Provide the [X, Y] coordinate of the cell's center where the given text is located.  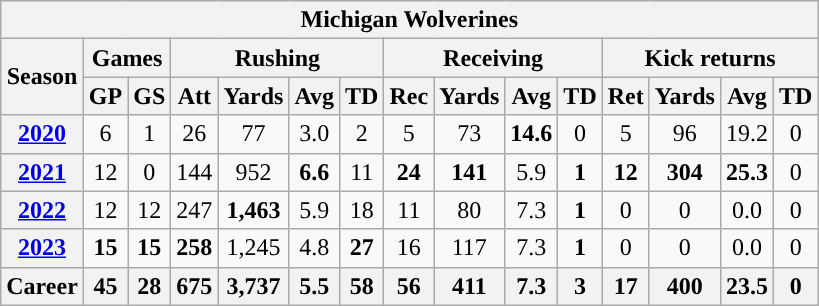
GP [105, 96]
411 [470, 286]
952 [254, 172]
14.6 [532, 134]
2023 [42, 248]
247 [194, 210]
Michigan Wolverines [410, 20]
96 [684, 134]
6.6 [314, 172]
2020 [42, 134]
23.5 [746, 286]
117 [470, 248]
3,737 [254, 286]
3.0 [314, 134]
25.3 [746, 172]
Rushing [278, 58]
2 [362, 134]
1,463 [254, 210]
1,245 [254, 248]
2022 [42, 210]
18 [362, 210]
28 [150, 286]
5.5 [314, 286]
Season [42, 77]
Receiving [493, 58]
Att [194, 96]
6 [105, 134]
304 [684, 172]
24 [409, 172]
17 [626, 286]
400 [684, 286]
Ret [626, 96]
77 [254, 134]
27 [362, 248]
73 [470, 134]
3 [580, 286]
Kick returns [710, 58]
80 [470, 210]
675 [194, 286]
258 [194, 248]
144 [194, 172]
45 [105, 286]
141 [470, 172]
Rec [409, 96]
19.2 [746, 134]
GS [150, 96]
Games [126, 58]
56 [409, 286]
58 [362, 286]
Career [42, 286]
16 [409, 248]
26 [194, 134]
2021 [42, 172]
4.8 [314, 248]
